Scan for the cell matching the given text and deliver its [x, y] coordinate at center. 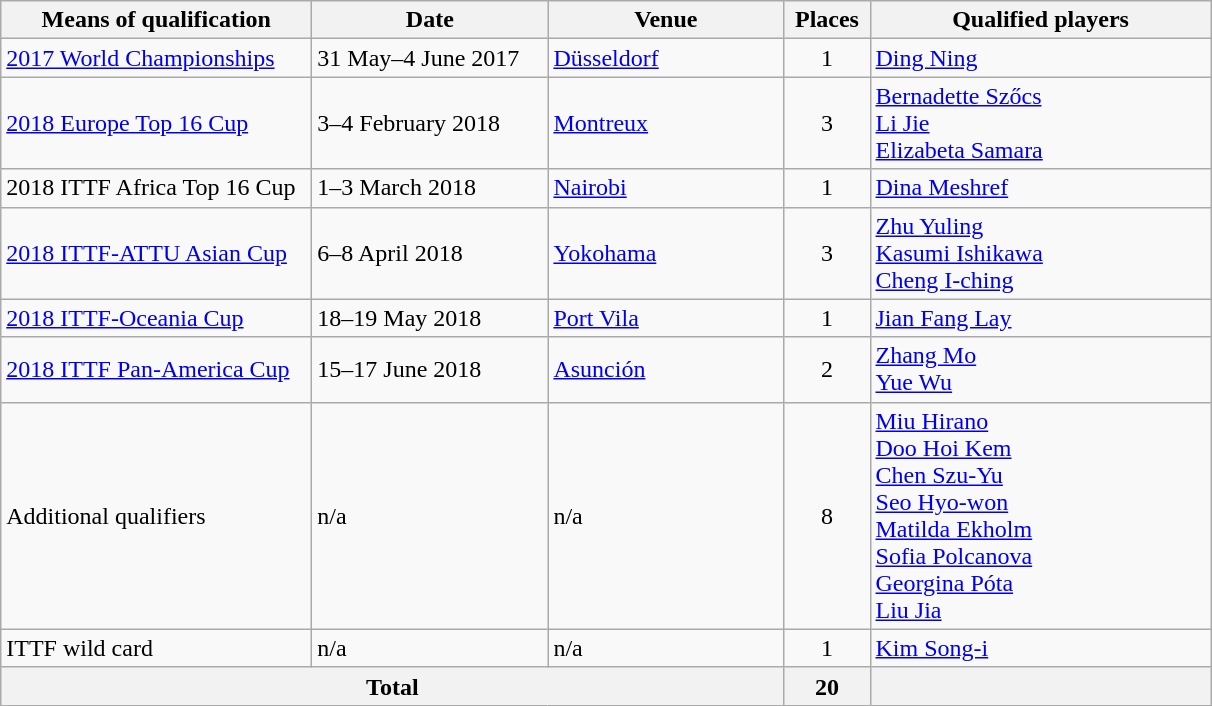
2018 ITTF Africa Top 16 Cup [156, 188]
Asunción [666, 370]
Dina Meshref [1040, 188]
Montreux [666, 123]
Jian Fang Lay [1040, 318]
Zhang Mo Yue Wu [1040, 370]
Means of qualification [156, 20]
31 May–4 June 2017 [430, 58]
Qualified players [1040, 20]
2018 ITTF Pan-America Cup [156, 370]
Kim Song-i [1040, 648]
2018 ITTF-ATTU Asian Cup [156, 253]
6–8 April 2018 [430, 253]
1–3 March 2018 [430, 188]
2017 World Championships [156, 58]
2018 ITTF-Oceania Cup [156, 318]
18–19 May 2018 [430, 318]
Yokohama [666, 253]
ITTF wild card [156, 648]
Total [392, 686]
Düsseldorf [666, 58]
2 [827, 370]
Nairobi [666, 188]
20 [827, 686]
Venue [666, 20]
Date [430, 20]
Places [827, 20]
15–17 June 2018 [430, 370]
Miu Hirano Doo Hoi Kem Chen Szu-Yu Seo Hyo-won Matilda Ekholm Sofia Polcanova Georgina Póta Liu Jia [1040, 516]
Ding Ning [1040, 58]
2018 Europe Top 16 Cup [156, 123]
Bernadette Szőcs Li Jie Elizabeta Samara [1040, 123]
Port Vila [666, 318]
3–4 February 2018 [430, 123]
Zhu Yuling Kasumi Ishikawa Cheng I-ching [1040, 253]
Additional qualifiers [156, 516]
8 [827, 516]
